Scan for the cell matching the given text and deliver its (x, y) coordinate at center. 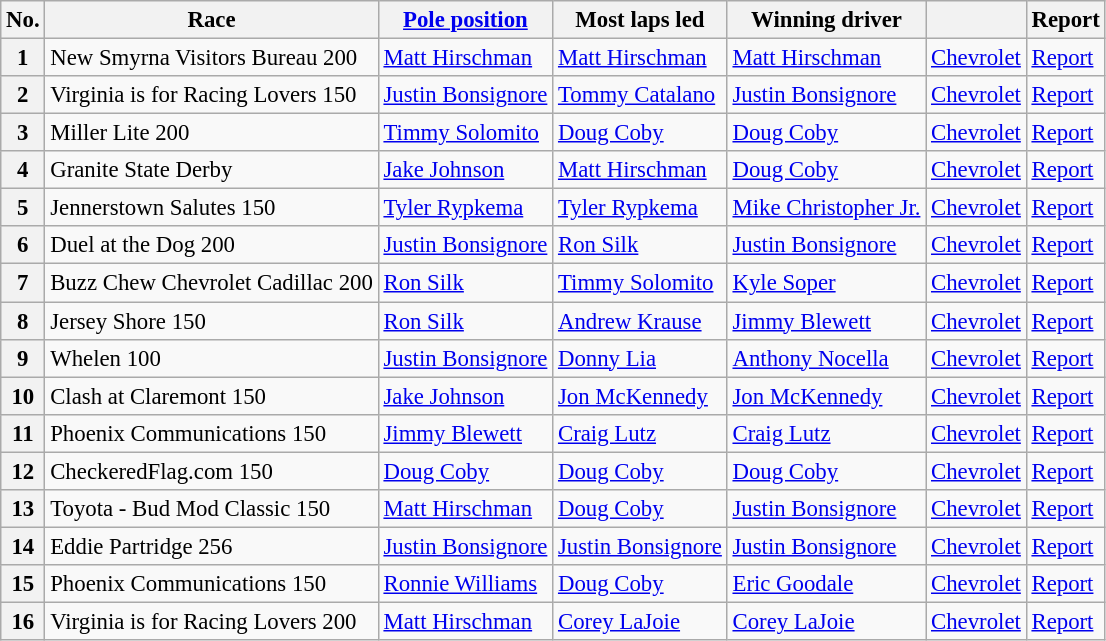
Race (212, 20)
Tommy Catalano (640, 95)
Eddie Partridge 256 (212, 546)
4 (23, 170)
1 (23, 58)
No. (23, 20)
12 (23, 471)
Mike Christopher Jr. (826, 208)
15 (23, 584)
Jennerstown Salutes 150 (212, 208)
Andrew Krause (640, 321)
Miller Lite 200 (212, 133)
Virginia is for Racing Lovers 150 (212, 95)
8 (23, 321)
5 (23, 208)
Winning driver (826, 20)
Ronnie Williams (466, 584)
New Smyrna Visitors Bureau 200 (212, 58)
Jersey Shore 150 (212, 321)
Whelen 100 (212, 358)
7 (23, 283)
Most laps led (640, 20)
Anthony Nocella (826, 358)
10 (23, 396)
Clash at Claremont 150 (212, 396)
3 (23, 133)
13 (23, 509)
Pole position (466, 20)
9 (23, 358)
CheckeredFlag.com 150 (212, 471)
Donny Lia (640, 358)
Kyle Soper (826, 283)
Toyota - Bud Mod Classic 150 (212, 509)
2 (23, 95)
16 (23, 621)
6 (23, 245)
Eric Goodale (826, 584)
Buzz Chew Chevrolet Cadillac 200 (212, 283)
Virginia is for Racing Lovers 200 (212, 621)
11 (23, 433)
Granite State Derby (212, 170)
14 (23, 546)
Duel at the Dog 200 (212, 245)
